Capture the cell that displays the provided text and extract its [X, Y] central coordinate. 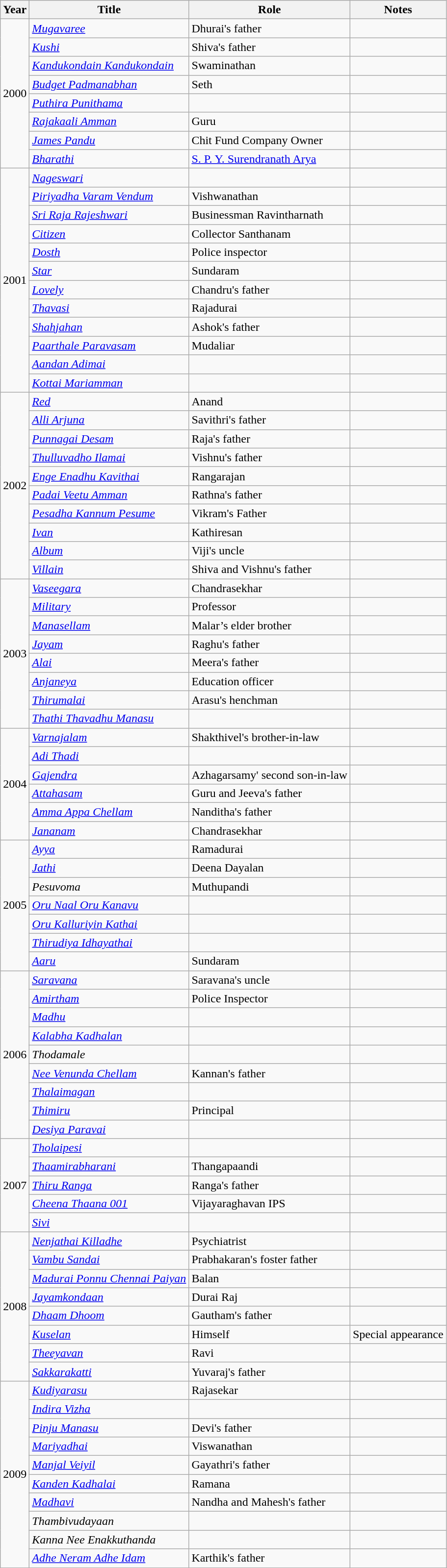
Pinju Manasu [109, 1428]
Guru and Jeeva's father [270, 793]
Deena Dayalan [270, 868]
Cheena Thaana 001 [109, 1204]
Ivan [109, 532]
Saravana [109, 980]
Madhu [109, 1017]
Swaminathan [270, 66]
Thangapaandi [270, 1167]
Kalabha Kadhalan [109, 1036]
Manasellam [109, 625]
Police Inspector [270, 998]
Special appearance [398, 1334]
Thaamirabharani [109, 1167]
Sri Raja Rajeshwari [109, 215]
Alli Arjuna [109, 420]
Pesuvoma [109, 887]
Gayathri's father [270, 1465]
Paarthale Paravasam [109, 346]
Vambu Sandai [109, 1260]
Dhurai's father [270, 28]
Anand [270, 401]
Thavasi [109, 308]
Padai Veetu Amman [109, 495]
Desiya Paravai [109, 1129]
2008 [15, 1306]
Thalaimagan [109, 1092]
Education officer [270, 681]
Ramadurai [270, 849]
Madurai Ponnu Chennai Paiyan [109, 1278]
Thodamale [109, 1054]
Jayam [109, 644]
S. P. Y. Surendranath Arya [270, 159]
Nanditha's father [270, 812]
Businessman Ravintharnath [270, 215]
Amma Appa Chellam [109, 812]
Rajakaali Amman [109, 122]
Album [109, 551]
Theeyavan [109, 1353]
Kuselan [109, 1334]
2001 [15, 280]
Ramana [270, 1484]
Bharathi [109, 159]
Vishnu's father [270, 457]
Villain [109, 570]
Aaru [109, 961]
Thirudiya Idhayathai [109, 943]
Yuvaraj's father [270, 1371]
2007 [15, 1185]
Rangarajan [270, 476]
Pesadha Kannum Pesume [109, 513]
Police inspector [270, 252]
Balan [270, 1278]
Ayya [109, 849]
Military [109, 607]
Shiva and Vishnu's father [270, 570]
Malar’s elder brother [270, 625]
Jathi [109, 868]
Thathi Thavadhu Manasu [109, 719]
Enge Enadhu Kavithai [109, 476]
Lovely [109, 290]
Psychiatrist [270, 1241]
Oru Naal Oru Kanavu [109, 905]
Kudiyarasu [109, 1390]
Adhe Neram Adhe Idam [109, 1558]
Thirumalai [109, 700]
Manjal Veiyil [109, 1465]
Sakkarakatti [109, 1371]
Vikram's Father [270, 513]
Thulluvadho Ilamai [109, 457]
Viji's uncle [270, 551]
Mugavaree [109, 28]
Kannan's father [270, 1073]
Kathiresan [270, 532]
Mudaliar [270, 346]
Year [15, 10]
Kanna Nee Enakkuthanda [109, 1540]
Devi's father [270, 1428]
Rathna's father [270, 495]
Nee Venunda Chellam [109, 1073]
Shiva's father [270, 47]
Adi Thadi [109, 756]
Muthupandi [270, 887]
Prabhakaran's foster father [270, 1260]
Title [109, 10]
Savithri's father [270, 420]
Rajasekar [270, 1390]
Indira Vizha [109, 1409]
Madhavi [109, 1502]
Mariyadhai [109, 1446]
Gajendra [109, 774]
Aandan Adimai [109, 364]
Meera's father [270, 663]
Kottai Mariamman [109, 383]
2009 [15, 1474]
Nenjathai Killadhe [109, 1241]
Shahjahan [109, 327]
Tholaipesi [109, 1148]
Viswanathan [270, 1446]
2000 [15, 94]
Star [109, 271]
Arasu's henchman [270, 700]
Professor [270, 607]
2003 [15, 653]
Collector Santhanam [270, 234]
Saravana's uncle [270, 980]
Dhaam Dhoom [109, 1316]
2005 [15, 905]
Vijayaraghavan IPS [270, 1204]
2006 [15, 1055]
Dosth [109, 252]
Durai Raj [270, 1297]
Raja's father [270, 439]
Ranga's father [270, 1185]
Ashok's father [270, 327]
Ravi [270, 1353]
Rajadurai [270, 308]
Principal [270, 1110]
Kandukondain Kandukondain [109, 66]
Varnajalam [109, 737]
Budget Padmanabhan [109, 84]
Gautham's father [270, 1316]
Jayamkondaan [109, 1297]
Guru [270, 122]
Kushi [109, 47]
Azhagarsamy' second son-in-law [270, 774]
2002 [15, 485]
Karthik's father [270, 1558]
Thambivudayaan [109, 1521]
Piriyadha Varam Vendum [109, 196]
Alai [109, 663]
2004 [15, 784]
Anjaneya [109, 681]
Nageswari [109, 177]
Oru Kalluriyin Kathai [109, 924]
Seth [270, 84]
Shakthivel's brother-in-law [270, 737]
Puthira Punithama [109, 103]
Amirtham [109, 998]
Vishwanathan [270, 196]
Role [270, 10]
Citizen [109, 234]
Raghu's father [270, 644]
Chit Fund Company Owner [270, 140]
Thimiru [109, 1110]
James Pandu [109, 140]
Punnagai Desam [109, 439]
Notes [398, 10]
Himself [270, 1334]
Vaseegara [109, 588]
Nandha and Mahesh's father [270, 1502]
Red [109, 401]
Jananam [109, 831]
Attahasam [109, 793]
Chandru's father [270, 290]
Kanden Kadhalai [109, 1484]
Sivi [109, 1222]
Thiru Ranga [109, 1185]
